Determine the [x, y] coordinate at the center of the cell enclosing the given text.  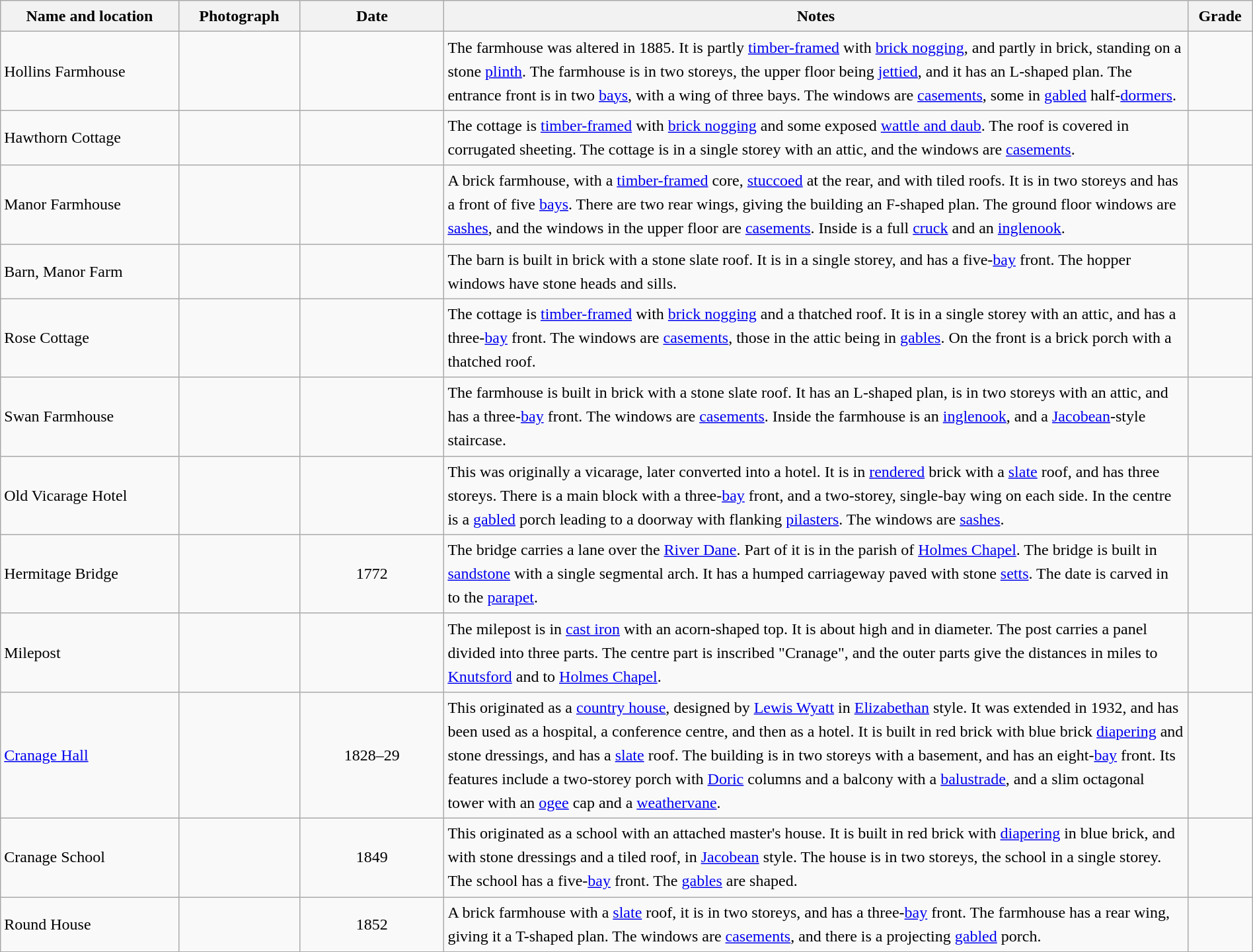
Name and location [90, 16]
1849 [372, 858]
Cranage School [90, 858]
Swan Farmhouse [90, 416]
Photograph [239, 16]
Round House [90, 925]
Date [372, 16]
Grade [1220, 16]
Rose Cottage [90, 338]
1852 [372, 925]
1772 [372, 573]
Notes [816, 16]
Old Vicarage Hotel [90, 495]
Barn, Manor Farm [90, 271]
Manor Farmhouse [90, 205]
Hawthorn Cottage [90, 137]
Hermitage Bridge [90, 573]
Cranage Hall [90, 754]
1828–29 [372, 754]
Hollins Farmhouse [90, 71]
Milepost [90, 653]
